Provide the [x, y] coordinate of the cell's center where the given text is located.  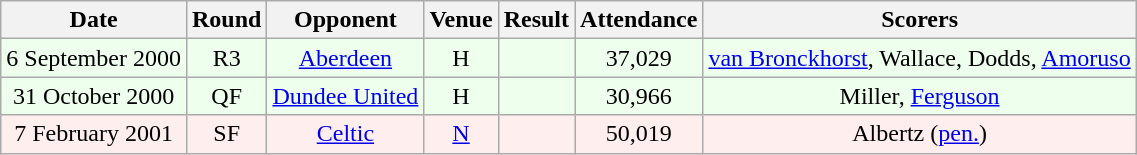
SF [226, 134]
30,966 [639, 96]
Venue [461, 20]
Celtic [346, 134]
7 February 2001 [94, 134]
Round [226, 20]
Miller, Ferguson [920, 96]
37,029 [639, 58]
Albertz (pen.) [920, 134]
31 October 2000 [94, 96]
Aberdeen [346, 58]
van Bronckhorst, Wallace, Dodds, Amoruso [920, 58]
QF [226, 96]
Opponent [346, 20]
Date [94, 20]
Scorers [920, 20]
Dundee United [346, 96]
50,019 [639, 134]
N [461, 134]
Result [536, 20]
6 September 2000 [94, 58]
Attendance [639, 20]
R3 [226, 58]
